Scan for the cell matching the given text and deliver its [X, Y] coordinate at center. 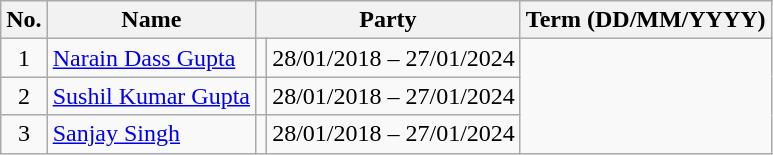
No. [24, 20]
Sushil Kumar Gupta [151, 96]
3 [24, 134]
Term (DD/MM/YYYY) [646, 20]
2 [24, 96]
Narain Dass Gupta [151, 58]
Sanjay Singh [151, 134]
Party [388, 20]
Name [151, 20]
1 [24, 58]
